Identify which cell holds the provided text, then report its (X, Y) central coordinate. 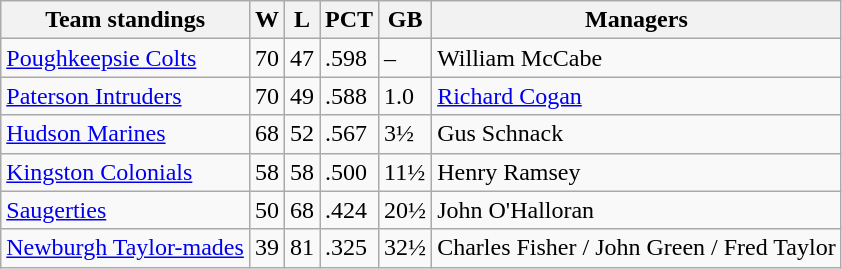
Kingston Colonials (126, 172)
50 (266, 210)
49 (302, 96)
John O'Halloran (637, 210)
PCT (350, 20)
W (266, 20)
32½ (406, 248)
.567 (350, 134)
81 (302, 248)
Poughkeepsie Colts (126, 58)
11½ (406, 172)
Charles Fisher / John Green / Fred Taylor (637, 248)
Gus Schnack (637, 134)
20½ (406, 210)
39 (266, 248)
Paterson Intruders (126, 96)
Hudson Marines (126, 134)
L (302, 20)
1.0 (406, 96)
Team standings (126, 20)
.598 (350, 58)
.500 (350, 172)
.325 (350, 248)
Newburgh Taylor-mades (126, 248)
Managers (637, 20)
47 (302, 58)
.588 (350, 96)
3½ (406, 134)
.424 (350, 210)
Richard Cogan (637, 96)
Saugerties (126, 210)
GB (406, 20)
– (406, 58)
52 (302, 134)
William McCabe (637, 58)
Henry Ramsey (637, 172)
